Detect which cell encompasses the target text, then output its [x, y] center coordinate. 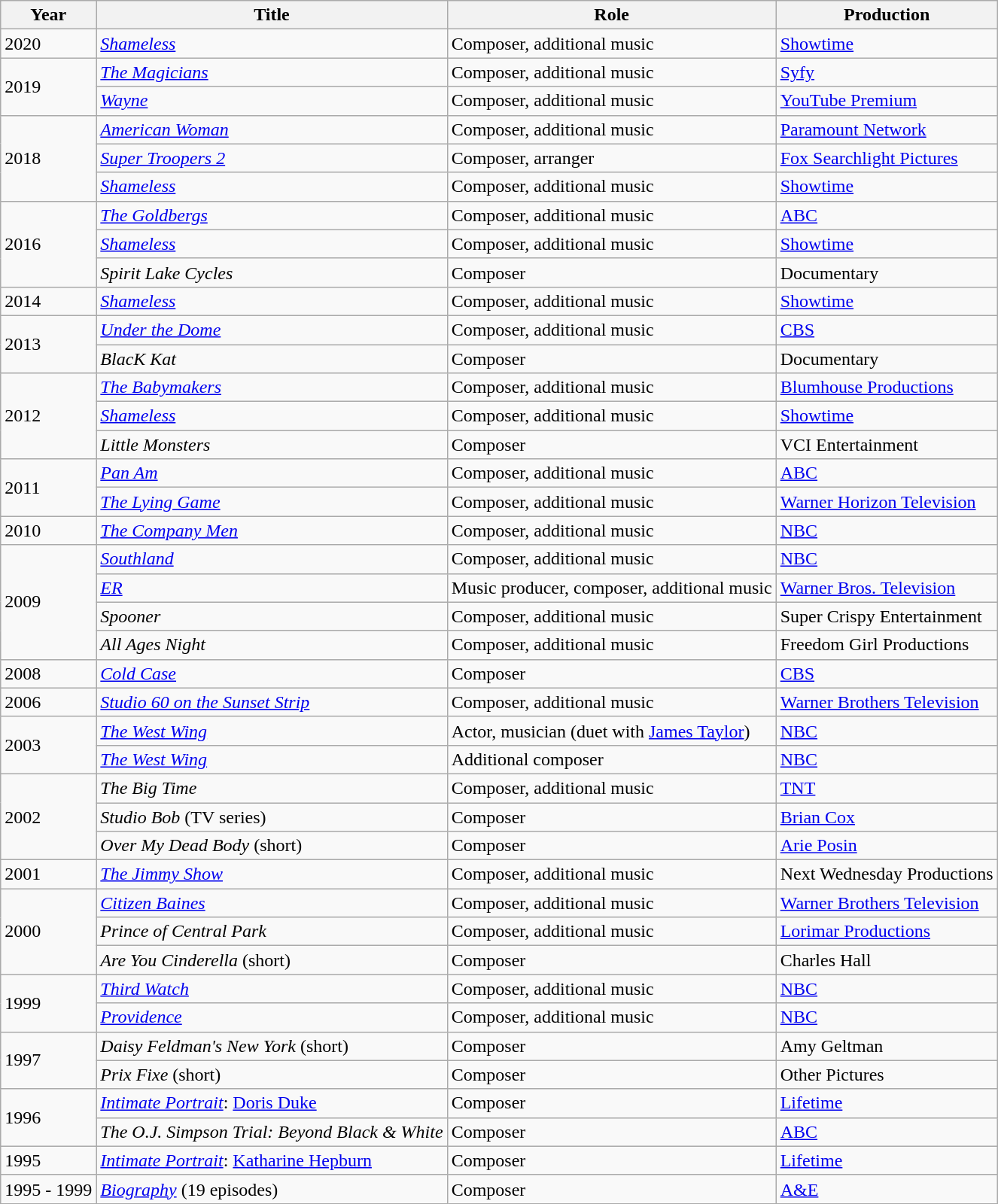
Studio Bob (TV series) [272, 816]
Additional composer [611, 759]
2008 [48, 673]
Warner Horizon Television [887, 502]
Spooner [272, 616]
Intimate Portrait: Doris Duke [272, 1103]
The Company Men [272, 531]
Blumhouse Productions [887, 388]
TNT [887, 788]
All Ages Night [272, 645]
Are You Cinderella (short) [272, 960]
BlacK Kat [272, 359]
Other Pictures [887, 1075]
2003 [48, 745]
The Magicians [272, 72]
ER [272, 588]
Over My Dead Body (short) [272, 846]
The Goldbergs [272, 215]
2002 [48, 816]
Lorimar Productions [887, 932]
Title [272, 15]
2014 [48, 301]
Syfy [887, 72]
Providence [272, 1017]
Citizen Baines [272, 903]
Intimate Portrait: Katharine Hepburn [272, 1160]
YouTube Premium [887, 101]
2018 [48, 158]
2020 [48, 44]
Role [611, 15]
2009 [48, 602]
Southland [272, 559]
2012 [48, 416]
Prince of Central Park [272, 932]
The Jimmy Show [272, 874]
1995 [48, 1160]
2001 [48, 874]
Super Crispy Entertainment [887, 616]
VCI Entertainment [887, 445]
Freedom Girl Productions [887, 645]
1995 - 1999 [48, 1189]
Amy Geltman [887, 1046]
1996 [48, 1117]
Actor, musician (duet with James Taylor) [611, 731]
Composer, arranger [611, 158]
Arie Posin [887, 846]
The Lying Game [272, 502]
Studio 60 on the Sunset Strip [272, 702]
Spirit Lake Cycles [272, 272]
Year [48, 15]
Daisy Feldman's New York (short) [272, 1046]
Fox Searchlight Pictures [887, 158]
Super Troopers 2 [272, 158]
Third Watch [272, 989]
Next Wednesday Productions [887, 874]
2011 [48, 488]
Charles Hall [887, 960]
Prix Fixe (short) [272, 1075]
Warner Bros. Television [887, 588]
Under the Dome [272, 330]
2013 [48, 344]
Pan Am [272, 473]
2000 [48, 932]
Brian Cox [887, 816]
1997 [48, 1060]
Cold Case [272, 673]
The Babymakers [272, 388]
2006 [48, 702]
Music producer, composer, additional music [611, 588]
Wayne [272, 101]
Paramount Network [887, 129]
Little Monsters [272, 445]
A&E [887, 1189]
2010 [48, 531]
The O.J. Simpson Trial: Beyond Black & White [272, 1132]
American Woman [272, 129]
Production [887, 15]
2019 [48, 87]
1999 [48, 1003]
Biography (19 episodes) [272, 1189]
The Big Time [272, 788]
2016 [48, 244]
